Scan for the cell matching the given text and deliver its (x, y) coordinate at center. 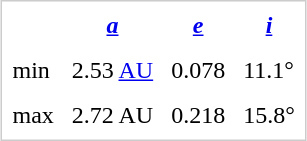
i (270, 25)
e (198, 25)
0.218 (198, 115)
a (112, 25)
11.1° (270, 71)
15.8° (270, 115)
0.078 (198, 71)
min (33, 71)
2.53 AU (112, 71)
2.72 AU (112, 115)
max (33, 115)
